Identify which cell holds the provided text, then report its (X, Y) central coordinate. 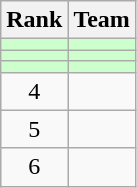
Rank (34, 20)
4 (34, 91)
Team (102, 20)
6 (34, 167)
5 (34, 129)
